Locate the cell with the specified text and output its [x, y] center coordinate. 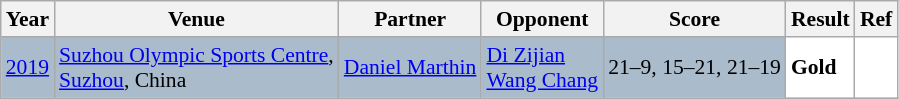
2019 [28, 68]
Partner [410, 19]
Di Zijian Wang Chang [542, 68]
Venue [196, 19]
Suzhou Olympic Sports Centre,Suzhou, China [196, 68]
Gold [820, 68]
Ref [876, 19]
21–9, 15–21, 21–19 [694, 68]
Score [694, 19]
Year [28, 19]
Daniel Marthin [410, 68]
Result [820, 19]
Opponent [542, 19]
